Scan for the cell matching the given text and deliver its [x, y] coordinate at center. 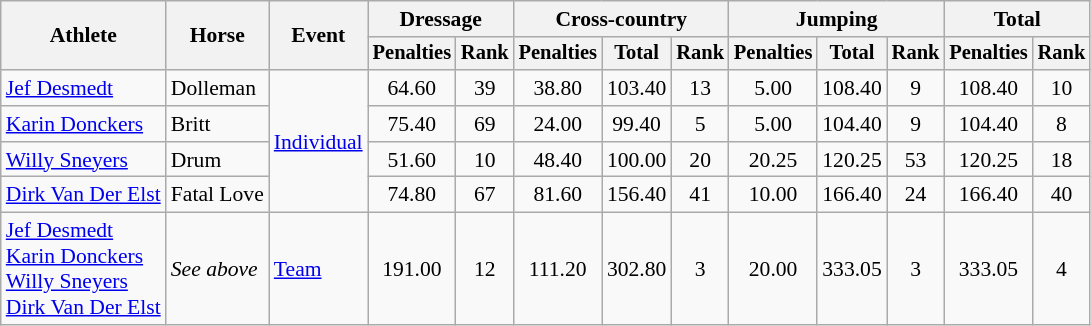
20 [700, 160]
64.60 [412, 88]
100.00 [636, 160]
40 [1062, 195]
5 [700, 124]
39 [485, 88]
156.40 [636, 195]
Fatal Love [218, 195]
Team [318, 269]
Willy Sneyers [84, 160]
38.80 [558, 88]
24.00 [558, 124]
51.60 [412, 160]
53 [916, 160]
Jef Desmedt [84, 88]
Athlete [84, 36]
48.40 [558, 160]
18 [1062, 160]
Horse [218, 36]
Jef DesmedtKarin DonckersWilly SneyersDirk Van Der Elst [84, 269]
24 [916, 195]
111.20 [558, 269]
See above [218, 269]
Dressage [441, 19]
Jumping [836, 19]
Individual [318, 141]
Drum [218, 160]
20.00 [773, 269]
41 [700, 195]
Karin Donckers [84, 124]
Dolleman [218, 88]
69 [485, 124]
8 [1062, 124]
13 [700, 88]
4 [1062, 269]
103.40 [636, 88]
67 [485, 195]
Dirk Van Der Elst [84, 195]
10.00 [773, 195]
12 [485, 269]
Event [318, 36]
191.00 [412, 269]
81.60 [558, 195]
Cross-country [622, 19]
75.40 [412, 124]
20.25 [773, 160]
99.40 [636, 124]
Britt [218, 124]
74.80 [412, 195]
302.80 [636, 269]
